Search for the cell housing the specified text and yield its (X, Y) center coordinate. 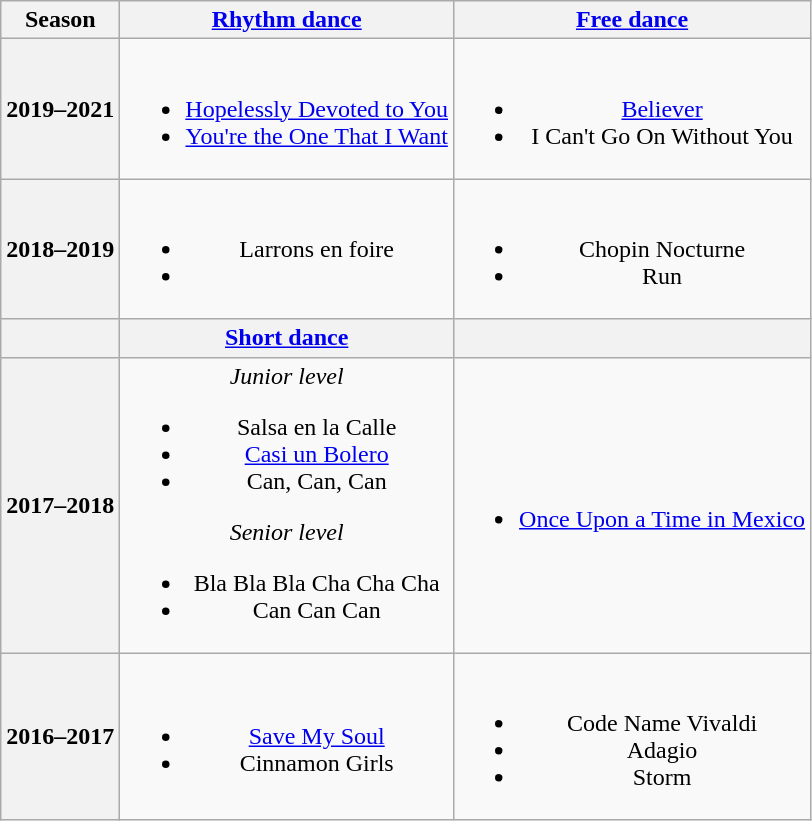
Believer I Can't Go On Without You (632, 109)
Free dance (632, 20)
Once Upon a Time in Mexico (632, 505)
Short dance (287, 338)
Hopelessly Devoted to You You're the One That I Want (287, 109)
2019–2021 (60, 109)
Code Name VivaldiAdagio Storm (632, 736)
2018–2019 (60, 249)
Larrons en foire (287, 249)
2017–2018 (60, 505)
Junior level Salsa en la Calle Casi un Bolero Can, Can, Can Senior level Bla Bla Bla Cha Cha Cha Can Can Can (287, 505)
Season (60, 20)
2016–2017 (60, 736)
Rhythm dance (287, 20)
Chopin Nocturne Run (632, 249)
Save My Soul Cinnamon Girls (287, 736)
